From the cell containing the given text, extract its center point as [x, y] coordinate. 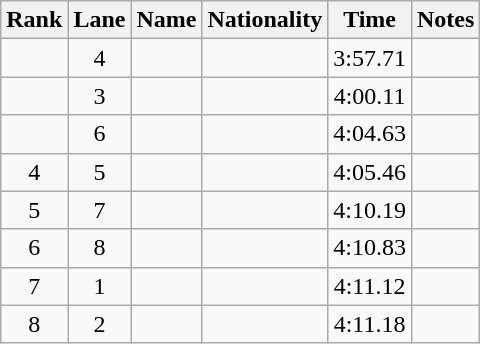
Time [370, 20]
4:10.83 [370, 248]
2 [100, 324]
4:05.46 [370, 172]
4:10.19 [370, 210]
Name [166, 20]
1 [100, 286]
4:11.18 [370, 324]
3 [100, 96]
Lane [100, 20]
4:04.63 [370, 134]
3:57.71 [370, 58]
Nationality [265, 20]
Rank [34, 20]
4:00.11 [370, 96]
4:11.12 [370, 286]
Notes [445, 20]
